Provide the [X, Y] coordinate of the cell's center where the given text is located.  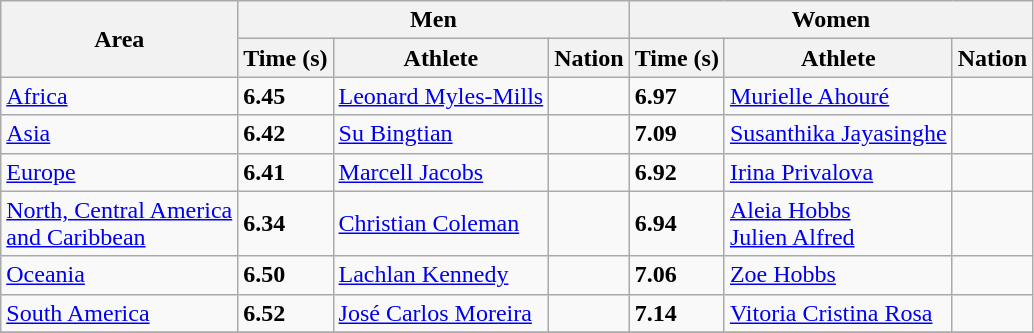
South America [120, 313]
Vitoria Cristina Rosa [838, 313]
Asia [120, 134]
Africa [120, 96]
6.92 [676, 172]
Susanthika Jayasinghe [838, 134]
Murielle Ahouré [838, 96]
Women [830, 20]
7.09 [676, 134]
Lachlan Kennedy [441, 275]
Zoe Hobbs [838, 275]
Marcell Jacobs [441, 172]
Su Bingtian [441, 134]
Leonard Myles-Mills [441, 96]
7.14 [676, 313]
Christian Coleman [441, 224]
6.97 [676, 96]
Area [120, 39]
Oceania [120, 275]
6.41 [286, 172]
6.45 [286, 96]
North, Central America and Caribbean [120, 224]
6.34 [286, 224]
6.42 [286, 134]
6.50 [286, 275]
6.94 [676, 224]
Men [434, 20]
Europe [120, 172]
6.52 [286, 313]
7.06 [676, 275]
Aleia HobbsJulien Alfred [838, 224]
Irina Privalova [838, 172]
José Carlos Moreira [441, 313]
